Scan for the cell matching the given text and deliver its (x, y) coordinate at center. 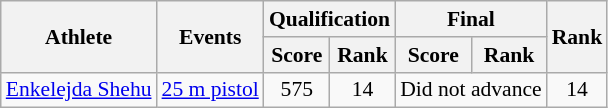
Athlete (79, 36)
575 (297, 90)
Did not advance (471, 90)
Events (210, 36)
25 m pistol (210, 90)
Qualification (330, 19)
Final (471, 19)
Enkelejda Shehu (79, 90)
